Extract the (X, Y) coordinate from the center of the cell holding the provided text.  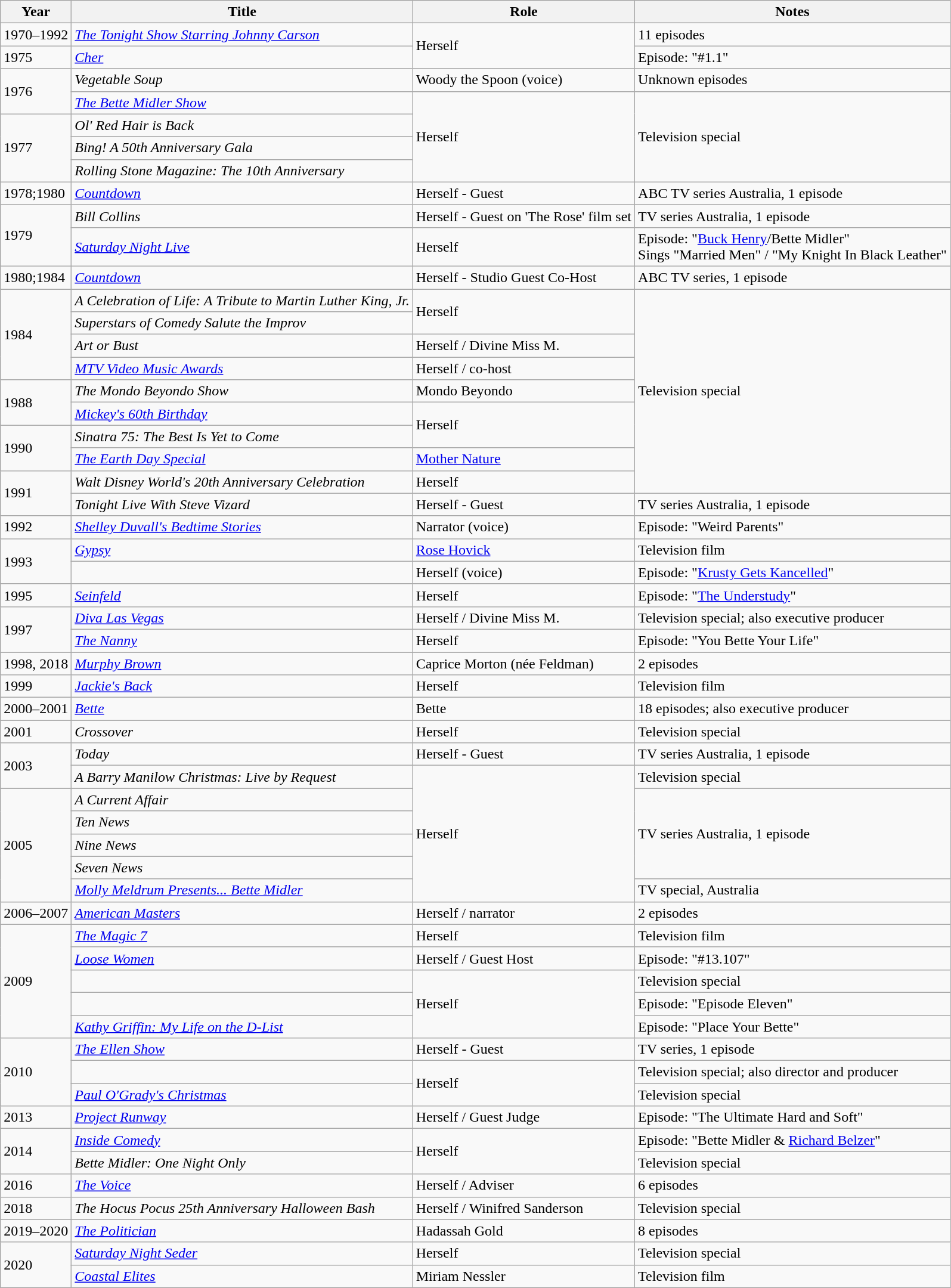
Title (242, 12)
8 episodes (793, 1231)
Kathy Griffin: My Life on the D-List (242, 1026)
American Masters (242, 913)
2005 (36, 845)
Diva Las Vegas (242, 618)
The Ellen Show (242, 1049)
Episode: "The Ultimate Hard and Soft" (793, 1117)
1988 (36, 402)
The Magic 7 (242, 936)
18 episodes; also executive producer (793, 709)
Hadassah Gold (523, 1231)
ABC TV series Australia, 1 episode (793, 193)
Caprice Morton (née Feldman) (523, 664)
Gypsy (242, 550)
Murphy Brown (242, 664)
Herself / Adviser (523, 1185)
The Politician (242, 1231)
Herself - Studio Guest Co-Host (523, 277)
2001 (36, 732)
1984 (36, 334)
Bill Collins (242, 216)
2014 (36, 1151)
A Current Affair (242, 800)
Narrator (voice) (523, 527)
Mondo Beyondo (523, 391)
Cher (242, 57)
Vegetable Soup (242, 80)
Project Runway (242, 1117)
Nine News (242, 845)
1976 (36, 91)
Episode: "#1.1" (793, 57)
The Earth Day Special (242, 459)
Television special; also director and producer (793, 1072)
The Hocus Pocus 25th Anniversary Halloween Bash (242, 1208)
Superstars of Comedy Salute the Improv (242, 323)
TV special, Australia (793, 890)
Art or Bust (242, 346)
Miriam Nessler (523, 1276)
2010 (36, 1072)
1998, 2018 (36, 664)
Saturday Night Seder (242, 1253)
1978;1980 (36, 193)
Unknown episodes (793, 80)
1990 (36, 448)
Today (242, 754)
Coastal Elites (242, 1276)
1991 (36, 493)
Year (36, 12)
Episode: "Weird Parents" (793, 527)
Bette Midler: One Night Only (242, 1163)
Mickey's 60th Birthday (242, 414)
2020 (36, 1265)
Notes (793, 12)
Herself / Guest Judge (523, 1117)
2003 (36, 766)
Herself / narrator (523, 913)
Episode: "Episode Eleven" (793, 1004)
Sinatra 75: The Best Is Yet to Come (242, 436)
MTV Video Music Awards (242, 369)
2019–2020 (36, 1231)
Television special; also executive producer (793, 618)
1992 (36, 527)
Walt Disney World's 20th Anniversary Celebration (242, 482)
Herself - Guest on 'The Rose' film set (523, 216)
1997 (36, 629)
Mother Nature (523, 459)
1980;1984 (36, 277)
Herself (voice) (523, 572)
The Voice (242, 1185)
1977 (36, 148)
2000–2001 (36, 709)
A Barry Manilow Christmas: Live by Request (242, 777)
ABC TV series, 1 episode (793, 277)
2016 (36, 1185)
Saturday Night Live (242, 247)
Episode: "Place Your Bette" (793, 1026)
Seven News (242, 868)
Herself / Guest Host (523, 958)
Role (523, 12)
1993 (36, 561)
Herself / co-host (523, 369)
Episode: "#13.107" (793, 958)
Episode: "Krusty Gets Kancelled" (793, 572)
2009 (36, 981)
The Mondo Beyondo Show (242, 391)
1999 (36, 686)
The Nanny (242, 640)
Woody the Spoon (voice) (523, 80)
Ten News (242, 822)
Episode: "The Understudy" (793, 595)
11 episodes (793, 35)
Crossover (242, 732)
Seinfeld (242, 595)
The Bette Midler Show (242, 103)
1995 (36, 595)
Herself / Winifred Sanderson (523, 1208)
2013 (36, 1117)
1970–1992 (36, 35)
Molly Meldrum Presents... Bette Midler (242, 890)
Jackie's Back (242, 686)
The Tonight Show Starring Johnny Carson (242, 35)
Ol' Red Hair is Back (242, 125)
1979 (36, 235)
Episode: "Buck Henry/Bette Midler" Sings "Married Men" / "My Knight In Black Leather" (793, 247)
1975 (36, 57)
Bing! A 50th Anniversary Gala (242, 148)
Episode: "Bette Midler & Richard Belzer" (793, 1140)
2006–2007 (36, 913)
Shelley Duvall's Bedtime Stories (242, 527)
2018 (36, 1208)
Tonight Live With Steve Vizard (242, 504)
A Celebration of Life: A Tribute to Martin Luther King, Jr. (242, 300)
TV series, 1 episode (793, 1049)
Inside Comedy (242, 1140)
Episode: "You Bette Your Life" (793, 640)
Rolling Stone Magazine: The 10th Anniversary (242, 171)
Rose Hovick (523, 550)
6 episodes (793, 1185)
Paul O'Grady's Christmas (242, 1095)
Loose Women (242, 958)
